Extract the (x, y) coordinate from the center of the cell holding the provided text.  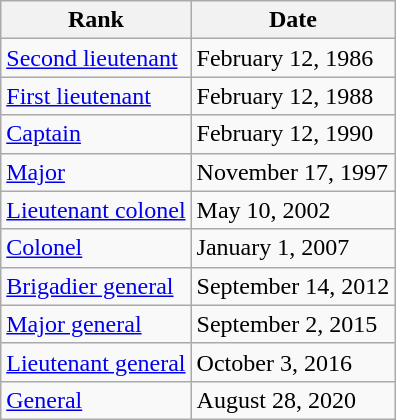
Second lieutenant (96, 58)
November 17, 1997 (293, 172)
Major general (96, 324)
January 1, 2007 (293, 248)
Major (96, 172)
February 12, 1988 (293, 96)
Lieutenant general (96, 362)
Captain (96, 134)
February 12, 1986 (293, 58)
General (96, 400)
First lieutenant (96, 96)
Rank (96, 20)
February 12, 1990 (293, 134)
August 28, 2020 (293, 400)
Lieutenant colonel (96, 210)
October 3, 2016 (293, 362)
September 14, 2012 (293, 286)
Colonel (96, 248)
Date (293, 20)
Brigadier general (96, 286)
September 2, 2015 (293, 324)
May 10, 2002 (293, 210)
